Return [x, y] of the center of cell containing provided text 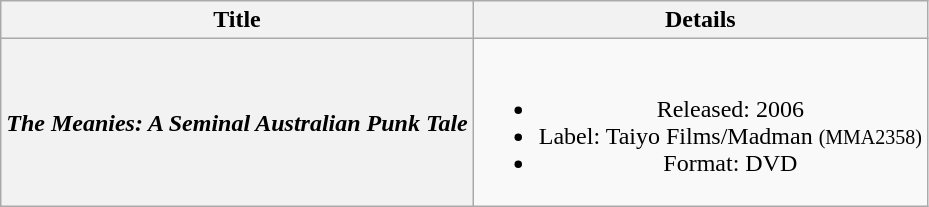
Title [237, 20]
Released: 2006Label: Taiyo Films/Madman (MMA2358)Format: DVD [700, 122]
The Meanies: A Seminal Australian Punk Tale [237, 122]
Details [700, 20]
